Extract the [x, y] coordinate from the center of the cell holding the provided text.  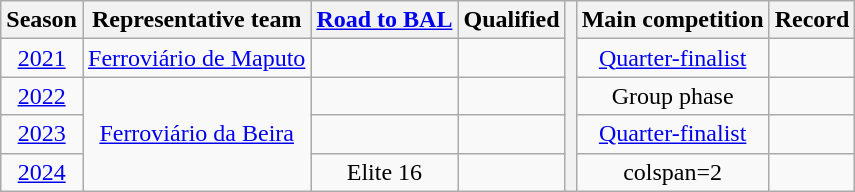
Main competition [672, 20]
2022 [42, 96]
Elite 16 [384, 172]
Group phase [672, 96]
Representative team [196, 20]
Record [812, 20]
2024 [42, 172]
2023 [42, 134]
Season [42, 20]
colspan=2 [672, 172]
Ferroviário de Maputo [196, 58]
2021 [42, 58]
Qualified [512, 20]
Road to BAL [384, 20]
Ferroviário da Beira [196, 134]
